For the text-containing cell, return its midpoint in (x, y) coordinate format. 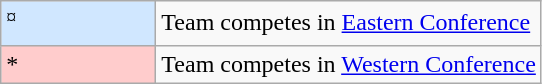
Team competes in Western Conference (349, 64)
¤ (78, 24)
* (78, 64)
Team competes in Eastern Conference (349, 24)
